Scan for the cell matching the given text and deliver its (x, y) coordinate at center. 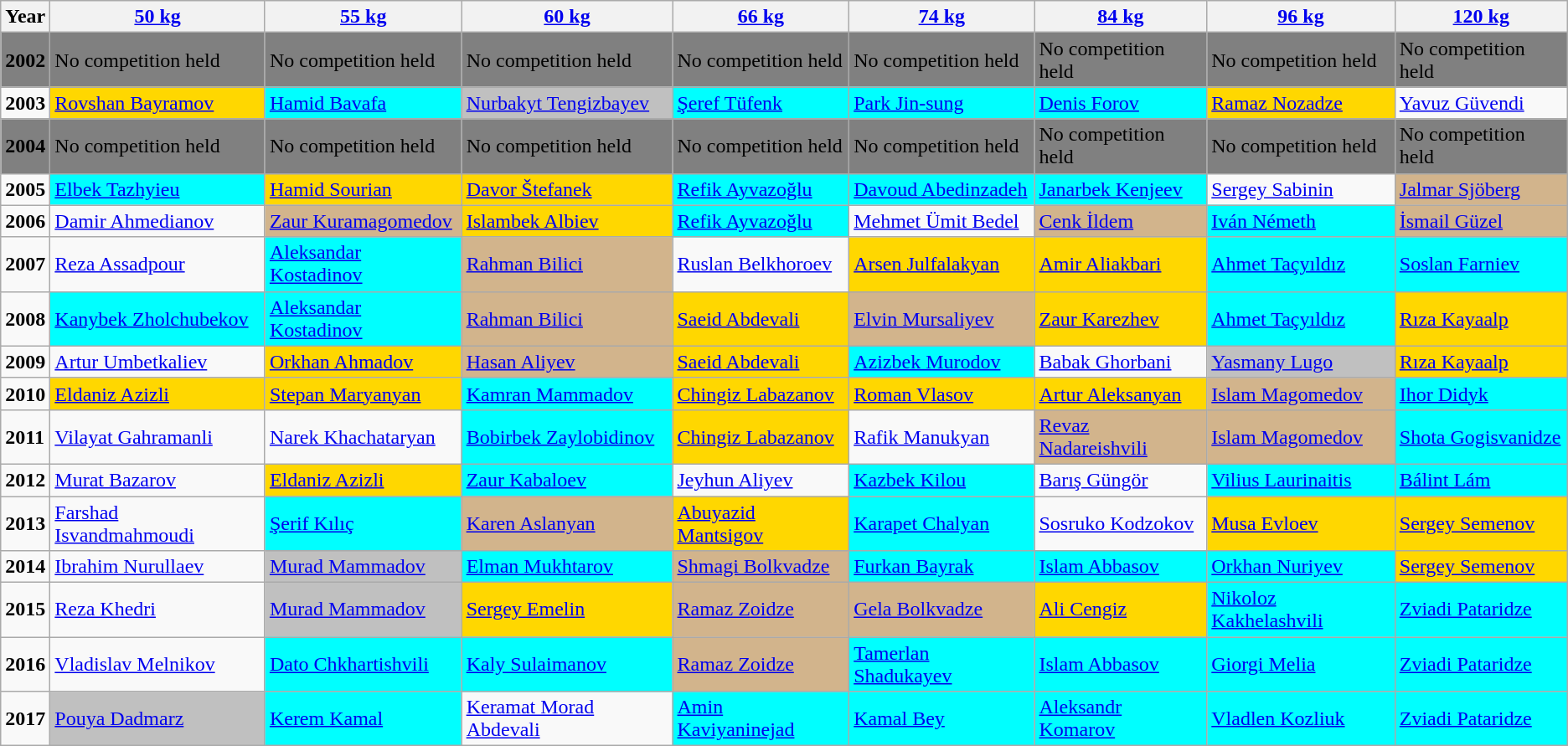
Kaly Sulaimanov (567, 665)
60 kg (567, 17)
Davoud Abedinzadeh (941, 189)
Year (25, 17)
Bobirbek Zaylobidinov (567, 437)
Furkan Bayrak (941, 567)
Elvin Mursaliyev (941, 318)
Park Jin-sung (941, 103)
2013 (25, 522)
Zaur Kabaloev (567, 480)
2007 (25, 265)
Azizbek Murodov (941, 362)
Barış Güngör (1121, 480)
84 kg (1121, 17)
Vladlen Kozliuk (1302, 718)
Mehmet Ümit Bedel (941, 221)
Ramaz Nozadze (1302, 103)
Kanybek Zholchubekov (157, 318)
Revaz Nadareishvili (1121, 437)
Bálint Lám (1481, 480)
Ibrahim Nurullaev (157, 567)
Stepan Maryanyan (364, 394)
Pouya Dadmarz (157, 718)
Janarbek Kenjeev (1121, 189)
Giorgi Melia (1302, 665)
74 kg (941, 17)
Sergey Emelin (567, 610)
Yavuz Güvendi (1481, 103)
Kamran Mammadov (567, 394)
2002 (25, 60)
İsmail Güzel (1481, 221)
Reza Khedri (157, 610)
Kamal Bey (941, 718)
Rovshan Bayramov (157, 103)
55 kg (364, 17)
Gela Bolkvadze (941, 610)
Ali Cengiz (1121, 610)
Şeref Tüfenk (761, 103)
Nurbakyt Tengizbayev (567, 103)
2015 (25, 610)
Karapet Chalyan (941, 522)
Şerif Kılıç (364, 522)
2012 (25, 480)
Elman Mukhtarov (567, 567)
Orkhan Ahmadov (364, 362)
Vilius Laurinaitis (1302, 480)
Orkhan Nuriyev (1302, 567)
Ruslan Belkhoroev (761, 265)
2008 (25, 318)
2005 (25, 189)
2017 (25, 718)
Shmagi Bolkvadze (761, 567)
Kerem Kamal (364, 718)
Sergey Sabinin (1302, 189)
Ihor Didyk (1481, 394)
Hasan Aliyev (567, 362)
Davor Štefanek (567, 189)
Keramat Morad Abdevali (567, 718)
Zaur Karezhev (1121, 318)
Reza Assadpour (157, 265)
Babak Ghorbani (1121, 362)
Hamid Bavafa (364, 103)
2016 (25, 665)
Zaur Kuramagomedov (364, 221)
Amir Aliakbari (1121, 265)
Shota Gogisvanidze (1481, 437)
96 kg (1302, 17)
2014 (25, 567)
Sosruko Kodzokov (1121, 522)
Artur Aleksanyan (1121, 394)
Artur Umbetkaliev (157, 362)
2010 (25, 394)
Denis Forov (1121, 103)
Dato Chkhartishvili (364, 665)
2006 (25, 221)
Kazbek Kilou (941, 480)
Yasmany Lugo (1302, 362)
Aleksandr Komarov (1121, 718)
Vladislav Melnikov (157, 665)
2009 (25, 362)
120 kg (1481, 17)
Musa Evloev (1302, 522)
Soslan Farniev (1481, 265)
2003 (25, 103)
Vilayat Gahramanli (157, 437)
Hamid Sourian (364, 189)
Islambek Albiev (567, 221)
Cenk İldem (1121, 221)
Jeyhun Aliyev (761, 480)
66 kg (761, 17)
Elbek Tazhyieu (157, 189)
Arsen Julfalakyan (941, 265)
Farshad Isvandmahmoudi (157, 522)
Rafik Manukyan (941, 437)
Nikoloz Kakhelashvili (1302, 610)
Narek Khachataryan (364, 437)
Iván Németh (1302, 221)
Jalmar Sjöberg (1481, 189)
2004 (25, 146)
50 kg (157, 17)
Karen Aslanyan (567, 522)
Tamerlan Shadukayev (941, 665)
Roman Vlasov (941, 394)
Murat Bazarov (157, 480)
Amin Kaviyaninejad (761, 718)
Damir Ahmedianov (157, 221)
2011 (25, 437)
Abuyazid Mantsigov (761, 522)
